Return [x, y] of the center of cell containing provided text 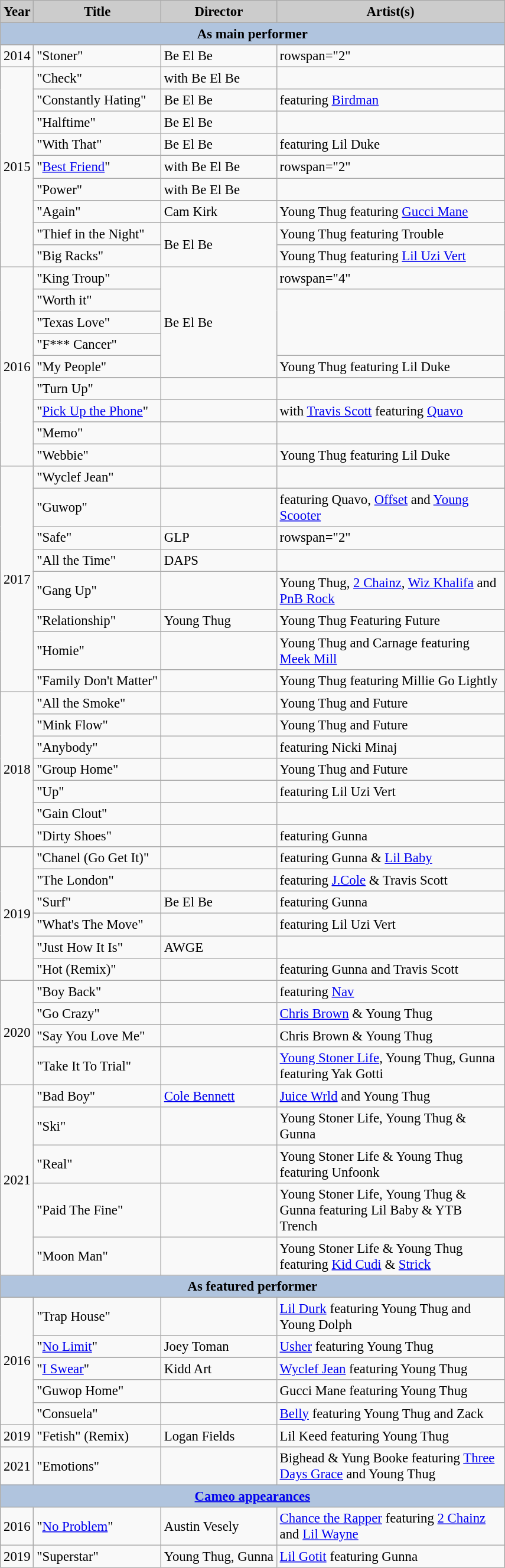
Bighead & Yung Booke featuring Three Days Grace and Young Thug [390, 1466]
"With That" [97, 145]
"Worth it" [97, 300]
Young Thug featuring Millie Go Lightly [390, 681]
Wyclef Jean featuring Young Thug [390, 1369]
Chance the Rapper featuring 2 Chainz and Lil Wayne [390, 1526]
"Big Racks" [97, 256]
featuring Quavo, Offset and Young Scooter [390, 508]
Young Thug featuring Trouble [390, 234]
"I Swear" [97, 1369]
Young Thug featuring Gucci Mane [390, 211]
"King Troup" [97, 278]
Cole Bennett [219, 1096]
Young Stoner Life & Young Thug featuring Kid Cudi & Strick [390, 1257]
Young Stoner Life, Young Thug & Gunna [390, 1126]
2017 [17, 579]
"Trap House" [97, 1317]
with Travis Scott featuring Quavo [390, 411]
Young Thug, 2 Chainz, Wiz Khalifa and PnB Rock [390, 590]
2018 [17, 770]
Kidd Art [219, 1369]
"Wyclef Jean" [97, 477]
GLP [219, 538]
"Moon Man" [97, 1257]
"Dirty Shoes" [97, 836]
featuring Birdman [390, 100]
"Anybody" [97, 747]
"Surf" [97, 902]
AWGE [219, 947]
Young Stoner Life, Young Thug, Gunna featuring Yak Gotti [390, 1066]
Artist(s) [390, 12]
"The London" [97, 880]
"Fetish" (Remix) [97, 1436]
"Guwop" [97, 508]
"Group Home" [97, 770]
Young Thug Featuring Future [390, 620]
"Relationship" [97, 620]
2015 [17, 167]
"Gang Up" [97, 590]
"Homie" [97, 650]
Title [97, 12]
Cam Kirk [219, 211]
"Mink Flow" [97, 725]
"Superstar" [97, 1556]
"Again" [97, 211]
"All the Smoke" [97, 703]
"Real" [97, 1164]
featuring Nav [390, 991]
Young Thug [219, 620]
"No Problem" [97, 1526]
"My People" [97, 366]
"Check" [97, 78]
2014 [17, 56]
"Pick Up the Phone" [97, 411]
"Ski" [97, 1126]
Director [219, 12]
featuring Nicki Minaj [390, 747]
Young Thug, Gunna [219, 1556]
"Texas Love" [97, 322]
"Bad Boy" [97, 1096]
"Paid The Fine" [97, 1210]
"Memo" [97, 433]
Joey Toman [219, 1347]
Young Thug featuring Lil Uzi Vert [390, 256]
"Turn Up" [97, 389]
"Say You Love Me" [97, 1036]
"Constantly Hating" [97, 100]
Lil Durk featuring Young Thug and Young Dolph [390, 1317]
"Safe" [97, 538]
"Gain Clout" [97, 814]
"All the Time" [97, 560]
"F*** Cancer" [97, 345]
"Power" [97, 189]
featuring J.Cole & Travis Scott [390, 880]
Logan Fields [219, 1436]
"Family Don't Matter" [97, 681]
"Chanel (Go Get It)" [97, 858]
Lil Gotit featuring Gunna [390, 1556]
As main performer [253, 34]
featuring Lil Duke [390, 145]
featuring Gunna & Lil Baby [390, 858]
"What's The Move" [97, 925]
featuring Gunna and Travis Scott [390, 969]
Young Thug and Carnage featuring Meek Mill [390, 650]
Juice Wrld and Young Thug [390, 1096]
"Webbie" [97, 456]
Young Stoner Life, Young Thug & Gunna featuring Lil Baby & YTB Trench [390, 1210]
"Stoner" [97, 56]
"Up" [97, 792]
"Boy Back" [97, 991]
"Emotions" [97, 1466]
"Guwop Home" [97, 1392]
"Hot (Remix)" [97, 969]
"Go Crazy" [97, 1013]
"Take It To Trial" [97, 1066]
"No Limit" [97, 1347]
"Thief in the Night" [97, 234]
"Halftime" [97, 123]
As featured performer [253, 1287]
Gucci Mane featuring Young Thug [390, 1392]
Year [17, 12]
2020 [17, 1033]
Belly featuring Young Thug and Zack [390, 1413]
Lil Keed featuring Young Thug [390, 1436]
DAPS [219, 560]
"Best Friend" [97, 167]
Cameo appearances [253, 1496]
"Just How It Is" [97, 947]
Austin Vesely [219, 1526]
Young Stoner Life & Young Thug featuring Unfoonk [390, 1164]
rowspan="4" [390, 278]
Usher featuring Young Thug [390, 1347]
"Consuela" [97, 1413]
